Search for the cell housing the specified text and yield its (x, y) center coordinate. 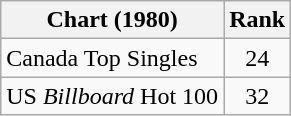
32 (258, 96)
US Billboard Hot 100 (112, 96)
Canada Top Singles (112, 58)
24 (258, 58)
Chart (1980) (112, 20)
Rank (258, 20)
